Pinpoint the cell where the given text exists, returning its [X, Y] midpoint coordinate. 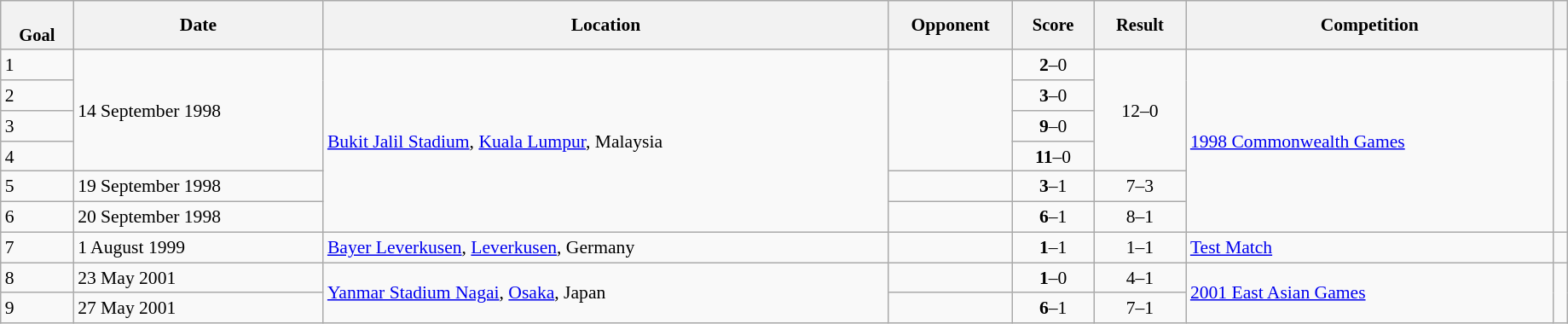
27 May 2001 [198, 309]
7–3 [1140, 187]
Opponent [950, 26]
14 September 1998 [198, 111]
1 August 1999 [198, 248]
4–1 [1140, 278]
2001 East Asian Games [1369, 293]
Competition [1369, 26]
Goal [38, 26]
19 September 1998 [198, 187]
Bayer Leverkusen, Leverkusen, Germany [605, 248]
9 [38, 309]
Date [198, 26]
Test Match [1369, 248]
9–0 [1053, 126]
Bukit Jalil Stadium, Kuala Lumpur, Malaysia [605, 142]
5 [38, 187]
23 May 2001 [198, 278]
3–1 [1053, 187]
Result [1140, 26]
4 [38, 157]
Score [1053, 26]
6 [38, 217]
2–0 [1053, 66]
Location [605, 26]
8–1 [1140, 217]
8 [38, 278]
1–0 [1053, 278]
7–1 [1140, 309]
11–0 [1053, 157]
12–0 [1140, 111]
1 [38, 66]
3 [38, 126]
7 [38, 248]
Yanmar Stadium Nagai, Osaka, Japan [605, 293]
1998 Commonwealth Games [1369, 142]
2 [38, 95]
20 September 1998 [198, 217]
3–0 [1053, 95]
